Return (X, Y) of the center of cell containing provided text 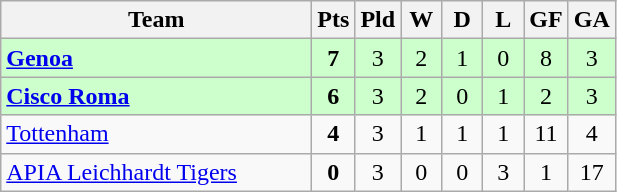
7 (334, 58)
L (504, 20)
8 (546, 58)
APIA Leichhardt Tigers (156, 172)
D (462, 20)
Genoa (156, 58)
W (422, 20)
GA (592, 20)
GF (546, 20)
Pts (334, 20)
Tottenham (156, 134)
11 (546, 134)
6 (334, 96)
Cisco Roma (156, 96)
Team (156, 20)
17 (592, 172)
Pld (378, 20)
